Extract the [x, y] coordinate from the center of the cell holding the provided text.  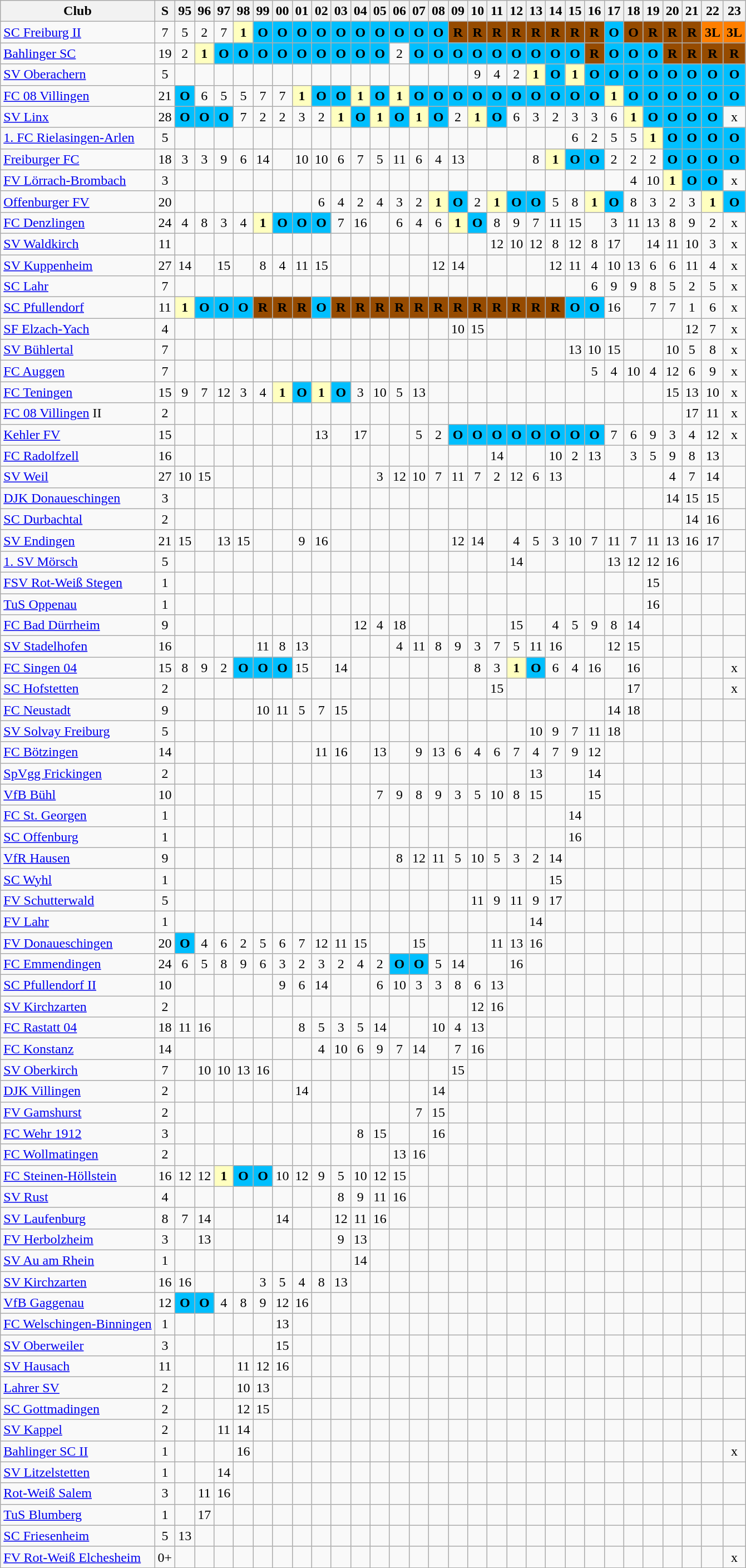
SC Lahr [78, 287]
SC Gottmadingen [78, 1409]
06 [399, 11]
S [165, 11]
SF Elzach-Yach [78, 329]
SV Hausach [78, 1367]
1. FC Rielasingen-Arlen [78, 138]
Rot-Weiß Salem [78, 1493]
28 [165, 117]
Kehler FV [78, 435]
SV Oberachern [78, 75]
VfB Bühl [78, 795]
SpVgg Frickingen [78, 773]
SV Endingen [78, 540]
FC St. Georgen [78, 816]
FC Wehr 1912 [78, 1133]
FC Neustadt [78, 710]
SC Wyhl [78, 879]
FC Teningen [78, 392]
Offenburger FV [78, 201]
DJK Villingen [78, 1091]
00 [283, 11]
SV Litzelstetten [78, 1472]
SC Friesenheim [78, 1536]
FC Bad Dürrheim [78, 625]
01 [302, 11]
TuS Oppenau [78, 604]
09 [458, 11]
FC Denzlingen [78, 223]
Bahlinger SC II [78, 1451]
FC 08 Villingen [78, 96]
SV Waldkirch [78, 244]
FC Rastatt 04 [78, 1028]
FV Herbolzheim [78, 1239]
FV Rot-Weiß Elchesheim [78, 1557]
FC Radolfzell [78, 456]
96 [205, 11]
SV Au am Rhein [78, 1260]
FV Schutterwald [78, 900]
1. SV Mörsch [78, 561]
SV Laufenburg [78, 1218]
FC Steinen-Höllstein [78, 1176]
SV Linx [78, 117]
SV Solvay Freiburg [78, 731]
0+ [165, 1557]
FV Lahr [78, 921]
FC Wollmatingen [78, 1155]
TuS Blumberg [78, 1515]
FC Auggen [78, 371]
SV Kappel [78, 1430]
04 [360, 11]
SV Rust [78, 1197]
SV Weil [78, 477]
SV Bühlertal [78, 350]
FV Gamshurst [78, 1112]
Bahlinger SC [78, 53]
SC Pfullendorf [78, 308]
99 [263, 11]
FC Welschingen-Binningen [78, 1324]
97 [224, 11]
SC Hofstetten [78, 689]
SC Offenburg [78, 837]
FC 08 Villingen II [78, 413]
22 [712, 11]
05 [379, 11]
02 [322, 11]
SV Oberweiler [78, 1345]
VfB Gaggenau [78, 1303]
FC Bötzingen [78, 752]
SC Freiburg II [78, 32]
VfR Hausen [78, 858]
95 [185, 11]
03 [340, 11]
SV Oberkirch [78, 1070]
SV Stadelhofen [78, 647]
Lahrer SV [78, 1388]
FSV Rot-Weiß Stegen [78, 583]
FC Emmendingen [78, 964]
FV Lörrach-Brombach [78, 180]
FC Singen 04 [78, 668]
SC Durbachtal [78, 519]
Freiburger FC [78, 159]
98 [244, 11]
FV Donaueschingen [78, 943]
DJK Donaueschingen [78, 498]
23 [734, 11]
Club [78, 11]
FC Konstanz [78, 1049]
SC Pfullendorf II [78, 985]
SV Kuppenheim [78, 265]
07 [418, 11]
08 [438, 11]
